Search for the cell housing the specified text and yield its (X, Y) center coordinate. 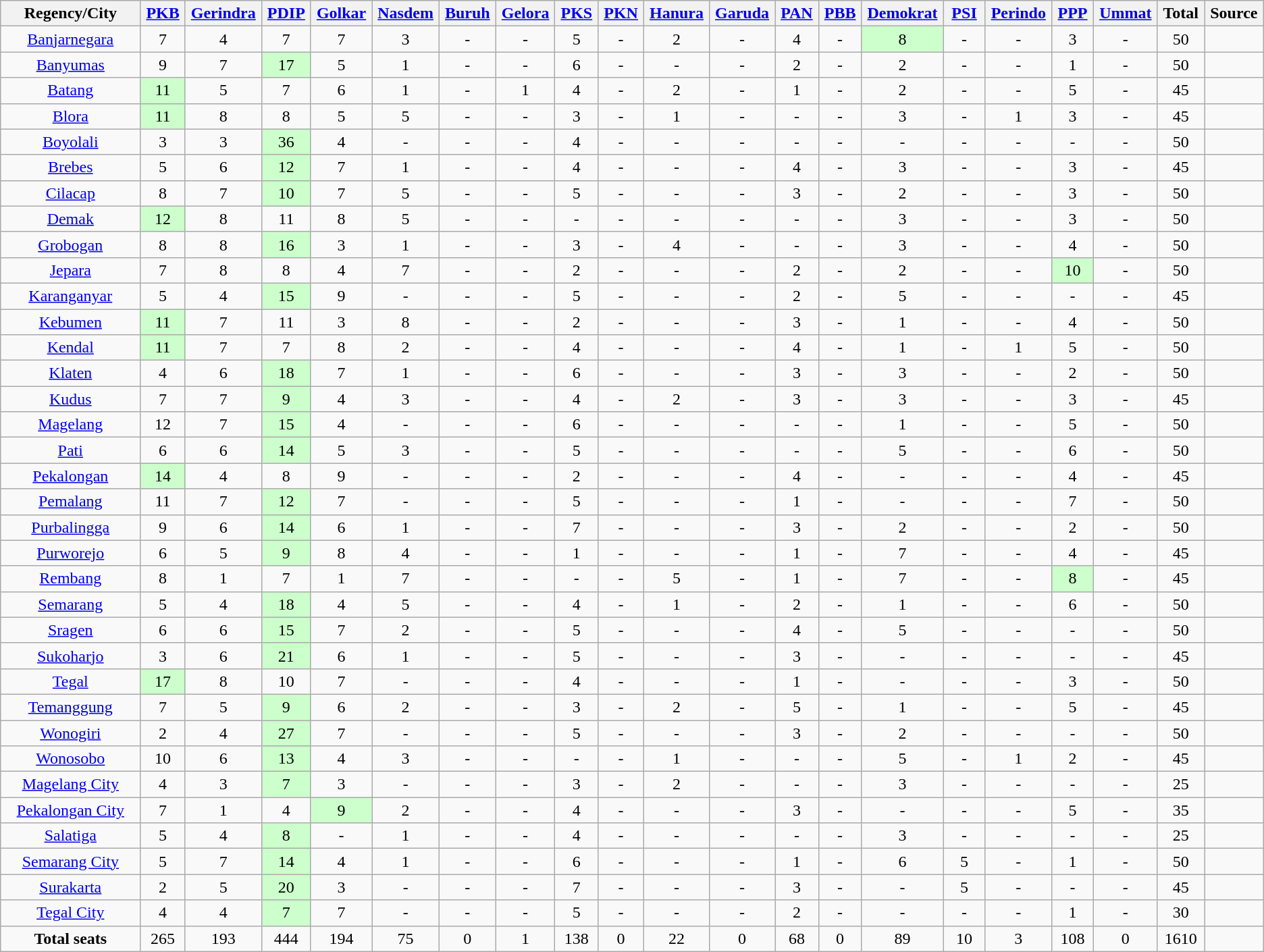
Brebes (70, 167)
89 (902, 938)
PAN (797, 14)
Hanura (677, 14)
108 (1072, 938)
21 (286, 656)
Pemalang (70, 502)
Buruh (467, 14)
PPP (1072, 14)
36 (286, 142)
Total seats (70, 938)
Gerindra (223, 14)
PBB (840, 14)
Tegal (70, 681)
Semarang City (70, 862)
Cilacap (70, 193)
Nasdem (406, 14)
PKS (577, 14)
Kudus (70, 399)
PKN (621, 14)
30 (1181, 913)
Temanggung (70, 707)
22 (677, 938)
Ummat (1126, 14)
Sukoharjo (70, 656)
Pekalongan (70, 476)
Kendal (70, 348)
265 (163, 938)
Purworejo (70, 553)
Tegal City (70, 913)
Banyumas (70, 65)
13 (286, 759)
444 (286, 938)
Rembang (70, 579)
16 (286, 244)
Banjarnegara (70, 39)
Salatiga (70, 836)
PKB (163, 14)
Demak (70, 219)
Pekalongan City (70, 810)
Magelang City (70, 785)
Golkar (341, 14)
194 (341, 938)
Regency/City (70, 14)
Gelora (525, 14)
Perindo (1018, 14)
Boyolali (70, 142)
27 (286, 733)
Blora (70, 116)
Surakarta (70, 887)
138 (577, 938)
Klaten (70, 373)
68 (797, 938)
Karanganyar (70, 296)
Wonogiri (70, 733)
Semarang (70, 604)
20 (286, 887)
35 (1181, 810)
PDIP (286, 14)
Garuda (743, 14)
Source (1234, 14)
Purbalingga (70, 527)
Magelang (70, 425)
Batang (70, 90)
193 (223, 938)
Kebumen (70, 322)
Pati (70, 450)
PSI (964, 14)
Sragen (70, 630)
1610 (1181, 938)
Demokrat (902, 14)
Jepara (70, 270)
Grobogan (70, 244)
Total (1181, 14)
75 (406, 938)
Wonosobo (70, 759)
